Scan for the cell matching the given text and deliver its (X, Y) coordinate at center. 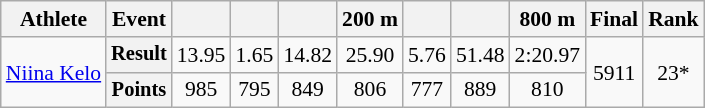
5.76 (427, 55)
Final (614, 19)
5911 (614, 72)
25.90 (370, 55)
2:20.97 (548, 55)
889 (480, 90)
Niina Kelo (54, 72)
Athlete (54, 19)
1.65 (254, 55)
806 (370, 90)
13.95 (202, 55)
849 (308, 90)
Event (139, 19)
810 (548, 90)
795 (254, 90)
200 m (370, 19)
800 m (548, 19)
Result (139, 55)
51.48 (480, 55)
985 (202, 90)
Points (139, 90)
23* (674, 72)
777 (427, 90)
14.82 (308, 55)
Rank (674, 19)
